Provide the (X, Y) coordinate of the cell's center where the given text is located.  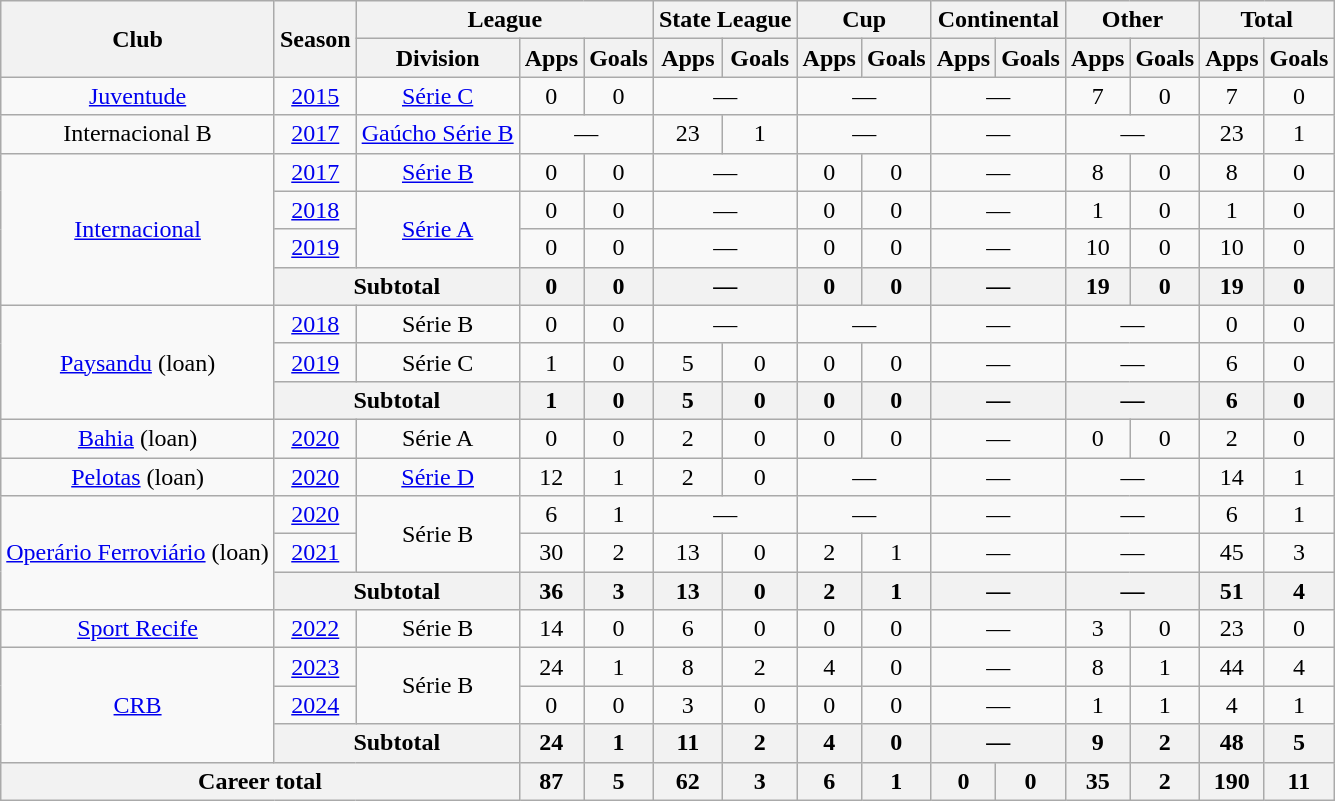
Other (1132, 20)
2022 (315, 629)
Career total (260, 781)
62 (688, 781)
2021 (315, 553)
League (504, 20)
Bahia (loan) (138, 438)
35 (1097, 781)
Club (138, 39)
CRB (138, 705)
Série D (438, 477)
Operário Ferroviário (loan) (138, 553)
44 (1232, 667)
Internacional B (138, 134)
Season (315, 39)
36 (551, 591)
45 (1232, 553)
Sport Recife (138, 629)
2024 (315, 705)
Paysandu (loan) (138, 362)
190 (1232, 781)
Pelotas (loan) (138, 477)
Internacional (138, 229)
12 (551, 477)
Juventude (138, 96)
9 (1097, 743)
30 (551, 553)
87 (551, 781)
State League (725, 20)
Division (438, 58)
Gaúcho Série B (438, 134)
Total (1267, 20)
2015 (315, 96)
Continental (998, 20)
2023 (315, 667)
51 (1232, 591)
48 (1232, 743)
Cup (864, 20)
